Extract the (x, y) coordinate from the center of the cell holding the provided text.  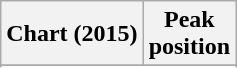
Chart (2015) (72, 34)
Peakposition (189, 34)
